Determine the [x, y] coordinate at the center of the cell enclosing the given text.  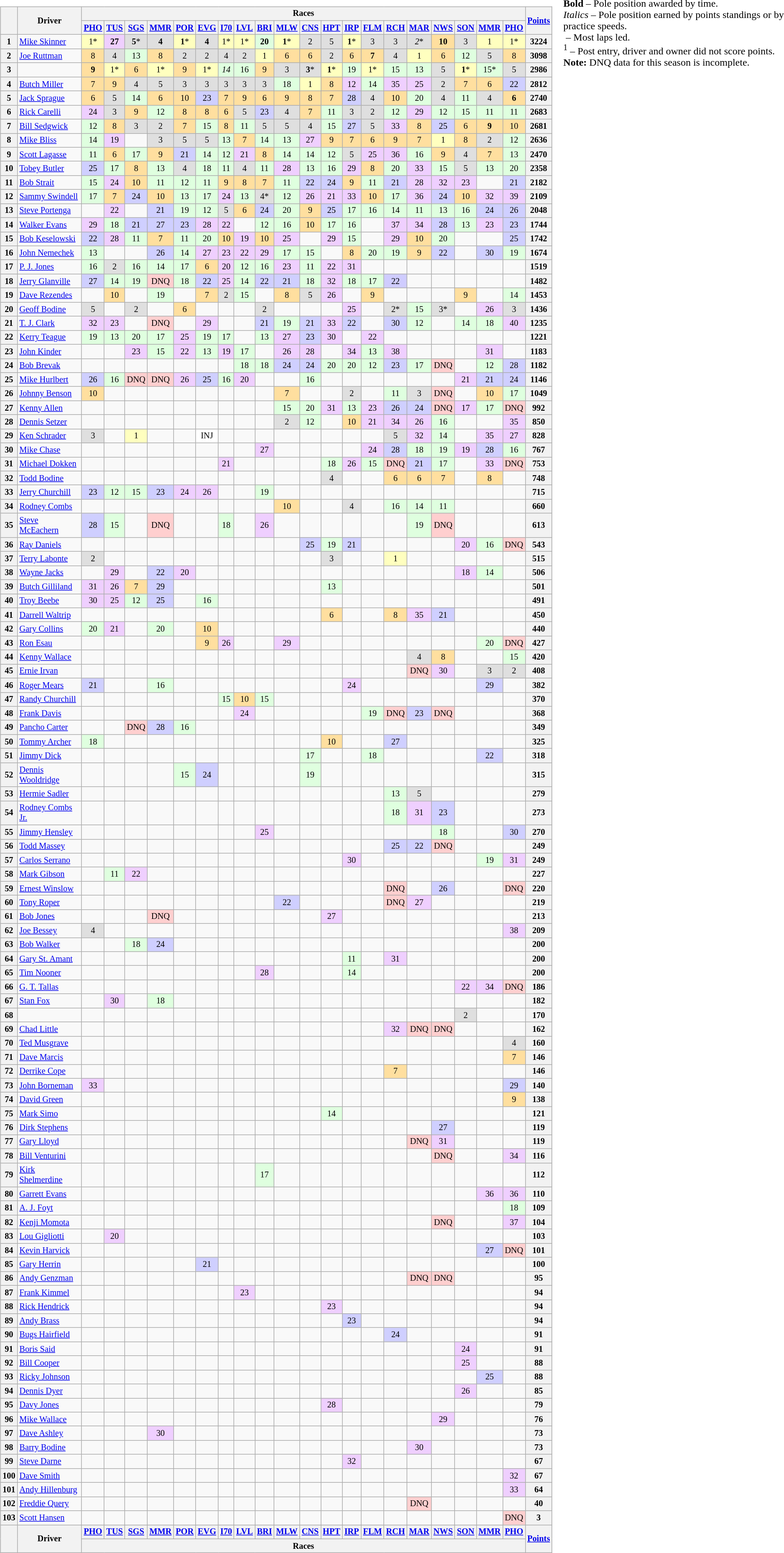
753 [539, 464]
Mike Bliss [49, 141]
Mike Chase [49, 450]
Joe Ruttman [49, 56]
Frank Davis [49, 714]
2048 [539, 211]
Derrike Cope [49, 1072]
279 [539, 794]
Stan Fox [49, 1001]
John Kinder [49, 351]
Dave Ashley [49, 1433]
515 [539, 559]
Bob Jones [49, 916]
715 [539, 492]
102 [9, 1504]
Dennis Wooldridge [49, 775]
Butch Gilliland [49, 587]
767 [539, 450]
Sammy Swindell [49, 197]
2986 [539, 70]
828 [539, 436]
Michael Dokken [49, 464]
60 [9, 903]
Roger Mears [49, 685]
Gary St. Amant [49, 959]
Steve Portenga [49, 211]
83 [9, 1236]
Johnny Benson [49, 394]
Chad Little [49, 1029]
1049 [539, 394]
49 [9, 727]
A. J. Foyt [49, 1208]
4* [265, 197]
170 [539, 1015]
Garrett Evans [49, 1194]
46 [9, 685]
1146 [539, 380]
2358 [539, 169]
Kerry Teague [49, 338]
Kenji Momota [49, 1222]
62 [9, 931]
65 [9, 973]
80 [9, 1194]
5* [136, 42]
382 [539, 685]
2109 [539, 197]
Darrell Waltrip [49, 615]
Bob Strait [49, 183]
2470 [539, 154]
72 [9, 1072]
440 [539, 629]
98 [9, 1448]
748 [539, 478]
220 [539, 888]
15* [489, 70]
89 [9, 1321]
Freddie Query [49, 1504]
116 [539, 1156]
Bill Venturini [49, 1156]
Mark Simo [49, 1114]
270 [539, 832]
Jimmy Dick [49, 756]
59 [9, 888]
Todd Massey [49, 846]
54 [9, 813]
Kirk Shelmerdine [49, 1175]
41 [9, 615]
70 [9, 1043]
48 [9, 714]
Bill Sedgwick [49, 126]
58 [9, 874]
42 [9, 629]
Dave Marcis [49, 1057]
Jack Sprague [49, 98]
Rodney Combs Jr. [49, 813]
Mike Wallace [49, 1419]
68 [9, 1015]
66 [9, 987]
Tobey Butler [49, 169]
G. T. Tallas [49, 987]
660 [539, 507]
87 [9, 1292]
69 [9, 1029]
Hermie Sadler [49, 794]
Rick Hendrick [49, 1307]
84 [9, 1250]
3098 [539, 56]
182 [539, 1001]
1744 [539, 225]
86 [9, 1279]
1235 [539, 323]
Mark Gibson [49, 874]
Frank Kimmel [49, 1292]
140 [539, 1085]
450 [539, 615]
2812 [539, 84]
Scott Lagasse [49, 154]
50 [9, 742]
Jerry Churchill [49, 492]
Joe Bessey [49, 931]
Dennis Dyer [49, 1391]
Lou Gigliotti [49, 1236]
63 [9, 945]
850 [539, 422]
110 [539, 1194]
Ray Daniels [49, 545]
227 [539, 874]
78 [9, 1156]
51 [9, 756]
Tim Nooner [49, 973]
David Green [49, 1100]
1453 [539, 295]
Andy Hillenburg [49, 1490]
318 [539, 756]
56 [9, 846]
Tony Roper [49, 903]
349 [539, 727]
Bob Brevak [49, 366]
T. J. Clark [49, 323]
2636 [539, 141]
90 [9, 1335]
408 [539, 671]
44 [9, 657]
Barry Bodine [49, 1448]
Bill Cooper [49, 1363]
55 [9, 832]
1519 [539, 267]
Wayne Jacks [49, 573]
138 [539, 1100]
1482 [539, 281]
162 [539, 1029]
Dave Rezendes [49, 295]
Mike Skinner [49, 42]
Andy Brass [49, 1321]
Gary Herrin [49, 1264]
501 [539, 587]
209 [539, 931]
506 [539, 573]
104 [539, 1222]
45 [9, 671]
61 [9, 916]
75 [9, 1114]
Bob Walker [49, 945]
613 [539, 525]
Walker Evans [49, 225]
Dirk Stephens [49, 1128]
52 [9, 775]
112 [539, 1175]
Ernie Irvan [49, 671]
Steve McEachern [49, 525]
P. J. Jones [49, 267]
43 [9, 643]
1742 [539, 239]
543 [539, 545]
1436 [539, 309]
John Nemechek [49, 253]
121 [539, 1114]
82 [9, 1222]
219 [539, 903]
427 [539, 643]
74 [9, 1100]
Scott Hansen [49, 1518]
92 [9, 1363]
Rodney Combs [49, 507]
99 [9, 1461]
Ernest Winslow [49, 888]
2683 [539, 112]
Kevin Harvick [49, 1250]
Bugs Hairfield [49, 1335]
Ron Esau [49, 643]
Davy Jones [49, 1405]
Rick Carelli [49, 112]
Ricky Johnson [49, 1377]
John Borneman [49, 1085]
Troy Beebe [49, 601]
Kenny Allen [49, 408]
Butch Miller [49, 84]
INJ [207, 436]
81 [9, 1208]
Dennis Setzer [49, 422]
Kenny Wallace [49, 657]
160 [539, 1043]
Carlos Serrano [49, 860]
Pancho Carter [49, 727]
Gary Lloyd [49, 1142]
273 [539, 813]
186 [539, 987]
Tommy Archer [49, 742]
368 [539, 714]
420 [539, 657]
Geoff Bodine [49, 309]
1183 [539, 351]
1221 [539, 338]
Randy Churchill [49, 699]
491 [539, 601]
213 [539, 916]
2681 [539, 126]
53 [9, 794]
Andy Genzman [49, 1279]
109 [539, 1208]
Dave Smith [49, 1476]
71 [9, 1057]
Bob Keselowski [49, 239]
57 [9, 860]
93 [9, 1377]
315 [539, 775]
3224 [539, 42]
Steve Darne [49, 1461]
992 [539, 408]
Terry Labonte [49, 559]
97 [9, 1433]
1674 [539, 253]
325 [539, 742]
77 [9, 1142]
Todd Bodine [49, 478]
Jerry Glanville [49, 281]
Boris Said [49, 1349]
2182 [539, 183]
Gary Collins [49, 629]
1182 [539, 366]
47 [9, 699]
Jimmy Hensley [49, 832]
Mike Hurlbert [49, 380]
96 [9, 1419]
370 [539, 699]
2740 [539, 98]
Ted Musgrave [49, 1043]
Ken Schrader [49, 436]
